Determine the [X, Y] coordinate at the center of the cell enclosing the given text.  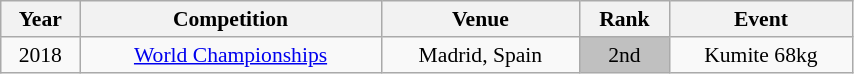
Event [760, 19]
Madrid, Spain [480, 55]
Rank [624, 19]
Competition [231, 19]
2018 [40, 55]
World Championships [231, 55]
Kumite 68kg [760, 55]
2nd [624, 55]
Year [40, 19]
Venue [480, 19]
